Capture the cell that displays the provided text and extract its [X, Y] central coordinate. 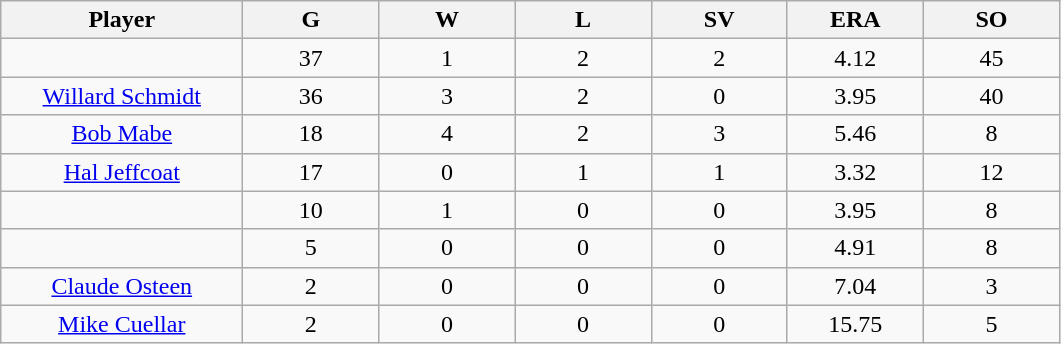
5.46 [855, 134]
15.75 [855, 324]
40 [991, 96]
ERA [855, 20]
Hal Jeffcoat [122, 172]
Bob Mabe [122, 134]
12 [991, 172]
7.04 [855, 286]
Willard Schmidt [122, 96]
3.32 [855, 172]
4 [447, 134]
17 [311, 172]
45 [991, 58]
18 [311, 134]
W [447, 20]
SO [991, 20]
G [311, 20]
36 [311, 96]
Mike Cuellar [122, 324]
L [583, 20]
SV [719, 20]
4.91 [855, 248]
37 [311, 58]
4.12 [855, 58]
10 [311, 210]
Claude Osteen [122, 286]
Player [122, 20]
